Detect which cell encompasses the target text, then output its [X, Y] center coordinate. 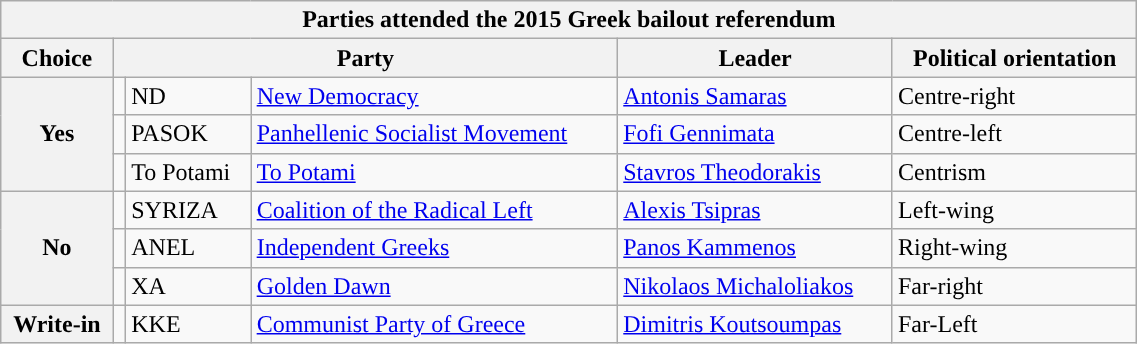
Leader [756, 58]
Far-right [1014, 286]
Fofi Gennimata [756, 134]
New Democracy [434, 96]
Dimitris Koutsoumpas [756, 324]
Stavros Theodorakis [756, 172]
Parties attended the 2015 Greek bailout referendum [569, 20]
Centrism [1014, 172]
Left-wing [1014, 210]
Political orientation [1014, 58]
Centre-right [1014, 96]
No [57, 248]
Communist Party of Greece [434, 324]
Far-Left [1014, 324]
Alexis Tsipras [756, 210]
Golden Dawn [434, 286]
Panos Kammenos [756, 248]
ANEL [188, 248]
Panhellenic Socialist Movement [434, 134]
Independent Greeks [434, 248]
Centre-left [1014, 134]
Right-wing [1014, 248]
Party [366, 58]
Yes [57, 134]
SYRIZA [188, 210]
Nikolaos Michaloliakos [756, 286]
Write-in [57, 324]
Coalition of the Radical Left [434, 210]
PASOK [188, 134]
Choice [57, 58]
ND [188, 96]
XA [188, 286]
KKE [188, 324]
Antonis Samaras [756, 96]
